Detect which cell encompasses the target text, then output its (X, Y) center coordinate. 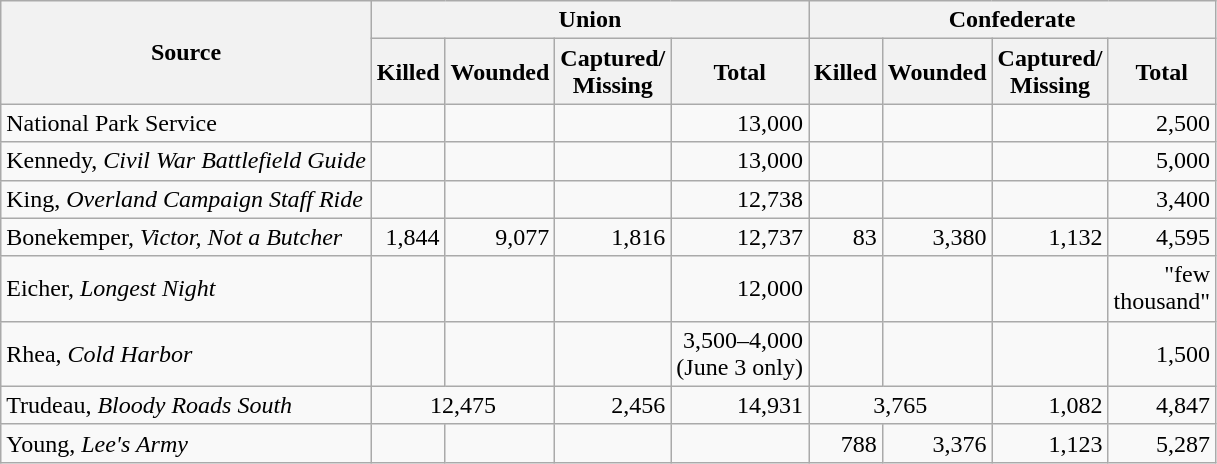
1,500 (1162, 354)
Kennedy, Civil War Battlefield Guide (186, 161)
12,475 (463, 405)
4,595 (1162, 237)
King, Overland Campaign Staff Ride (186, 199)
2,500 (1162, 123)
Union (590, 20)
12,738 (740, 199)
3,380 (937, 237)
1,123 (1050, 443)
5,000 (1162, 161)
12,000 (740, 288)
9,077 (500, 237)
788 (846, 443)
83 (846, 237)
Source (186, 52)
1,816 (613, 237)
3,400 (1162, 199)
3,765 (901, 405)
4,847 (1162, 405)
3,376 (937, 443)
14,931 (740, 405)
2,456 (613, 405)
1,132 (1050, 237)
Rhea, Cold Harbor (186, 354)
1,844 (408, 237)
Young, Lee's Army (186, 443)
Trudeau, Bloody Roads South (186, 405)
12,737 (740, 237)
Eicher, Longest Night (186, 288)
Bonekemper, Victor, Not a Butcher (186, 237)
3,500–4,000(June 3 only) (740, 354)
"fewthousand" (1162, 288)
5,287 (1162, 443)
Confederate (1012, 20)
National Park Service (186, 123)
1,082 (1050, 405)
